Provide the [x, y] coordinate of the cell's center where the given text is located.  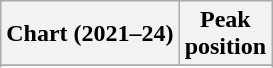
Peakposition [225, 34]
Chart (2021–24) [90, 34]
